For the text-containing cell, return its midpoint in [x, y] coordinate format. 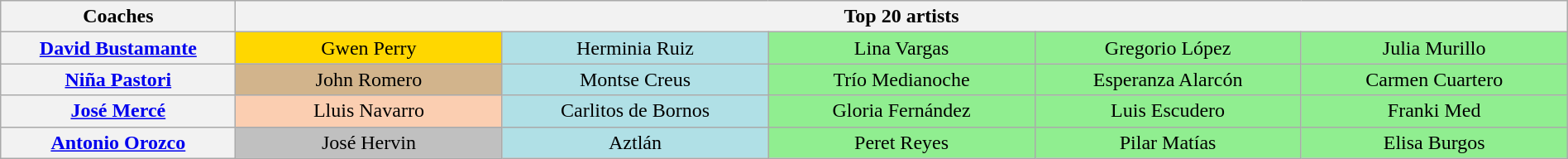
David Bustamante [118, 48]
John Romero [369, 79]
Carlitos de Bornos [635, 111]
Pilar Matías [1168, 142]
Lina Vargas [901, 48]
Herminia Ruiz [635, 48]
Carmen Cuartero [1434, 79]
Gwen Perry [369, 48]
Top 20 artists [901, 17]
Julia Murillo [1434, 48]
Lluis Navarro [369, 111]
Niña Pastori [118, 79]
Esperanza Alarcón [1168, 79]
Elisa Burgos [1434, 142]
Trío Medianoche [901, 79]
Aztlán [635, 142]
Coaches [118, 17]
Montse Creus [635, 79]
Franki Med [1434, 111]
José Hervin [369, 142]
Antonio Orozco [118, 142]
José Mercé [118, 111]
Luis Escudero [1168, 111]
Gregorio López [1168, 48]
Peret Reyes [901, 142]
Gloria Fernández [901, 111]
